Scan for the cell matching the given text and deliver its [X, Y] coordinate at center. 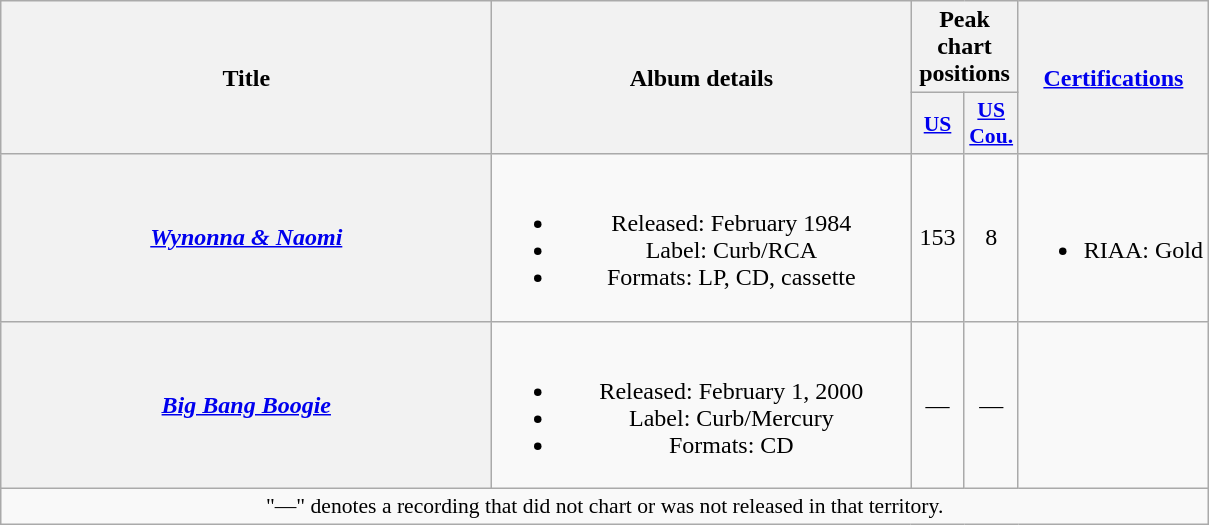
Released: February 1984Label: Curb/RCAFormats: LP, CD, cassette [702, 238]
Title [246, 78]
153 [938, 238]
Peak chartpositions [964, 47]
Big Bang Boogie [246, 404]
Album details [702, 78]
Wynonna & Naomi [246, 238]
RIAA: Gold [1113, 238]
Released: February 1, 2000Label: Curb/MercuryFormats: CD [702, 404]
US [938, 124]
8 [991, 238]
Certifications [1113, 78]
USCou. [991, 124]
"—" denotes a recording that did not chart or was not released in that territory. [605, 506]
